Capture the cell that displays the provided text and extract its [x, y] central coordinate. 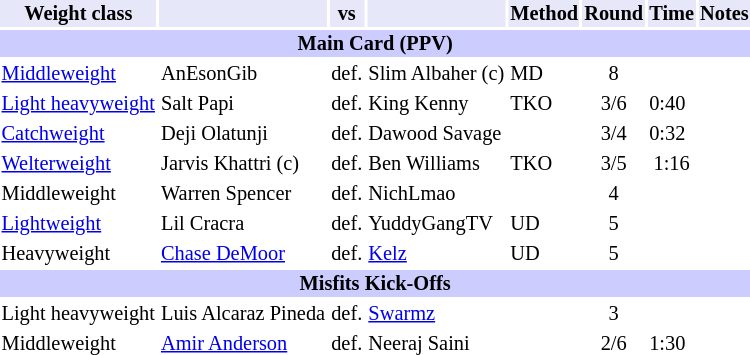
Time [672, 14]
Lightweight [78, 224]
Salt Papi [242, 104]
AnEsonGib [242, 74]
YuddyGangTV [436, 224]
Deji Olatunji [242, 134]
3 [614, 314]
vs [347, 14]
4 [614, 194]
Warren Spencer [242, 194]
3/4 [614, 134]
3/5 [614, 164]
King Kenny [436, 104]
Main Card (PPV) [375, 44]
1:16 [672, 164]
Method [544, 14]
Round [614, 14]
Jarvis Khattri (c) [242, 164]
Chase DeMoor [242, 254]
Welterweight [78, 164]
Lil Cracra [242, 224]
0:32 [672, 134]
Weight class [78, 14]
Heavyweight [78, 254]
Swarmz [436, 314]
Slim Albaher (c) [436, 74]
Ben Williams [436, 164]
Misfits Kick-Offs [375, 284]
Dawood Savage [436, 134]
Catchweight [78, 134]
NichLmao [436, 194]
3/6 [614, 104]
Kelz [436, 254]
0:40 [672, 104]
Luis Alcaraz Pineda [242, 314]
MD [544, 74]
8 [614, 74]
